For the text-containing cell, return its midpoint in [x, y] coordinate format. 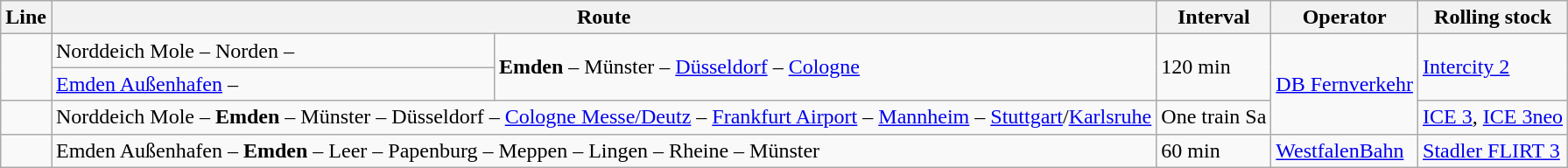
Operator [1345, 17]
Emden Außenhafen – Emden – Leer – Papenburg – Meppen – Lingen – Rheine – Münster [603, 150]
Norddeich Mole – Emden – Münster – Düsseldorf – Cologne Messe/Deutz – Frankfurt Airport – Mannheim – Stuttgart/Karlsruhe [603, 117]
Norddeich Mole – Norden – [272, 51]
60 min [1213, 150]
Line [26, 17]
Emden Außenhafen – [272, 84]
Emden – Münster – Düsseldorf – Cologne [825, 67]
ICE 3, ICE 3neo [1494, 117]
Route [603, 17]
Interval [1213, 17]
WestfalenBahn [1345, 150]
120 min [1213, 67]
One train Sa [1213, 117]
Intercity 2 [1494, 67]
Stadler FLIRT 3 [1494, 150]
DB Fernverkehr [1345, 84]
Rolling stock [1494, 17]
